Search for the cell housing the specified text and yield its (X, Y) center coordinate. 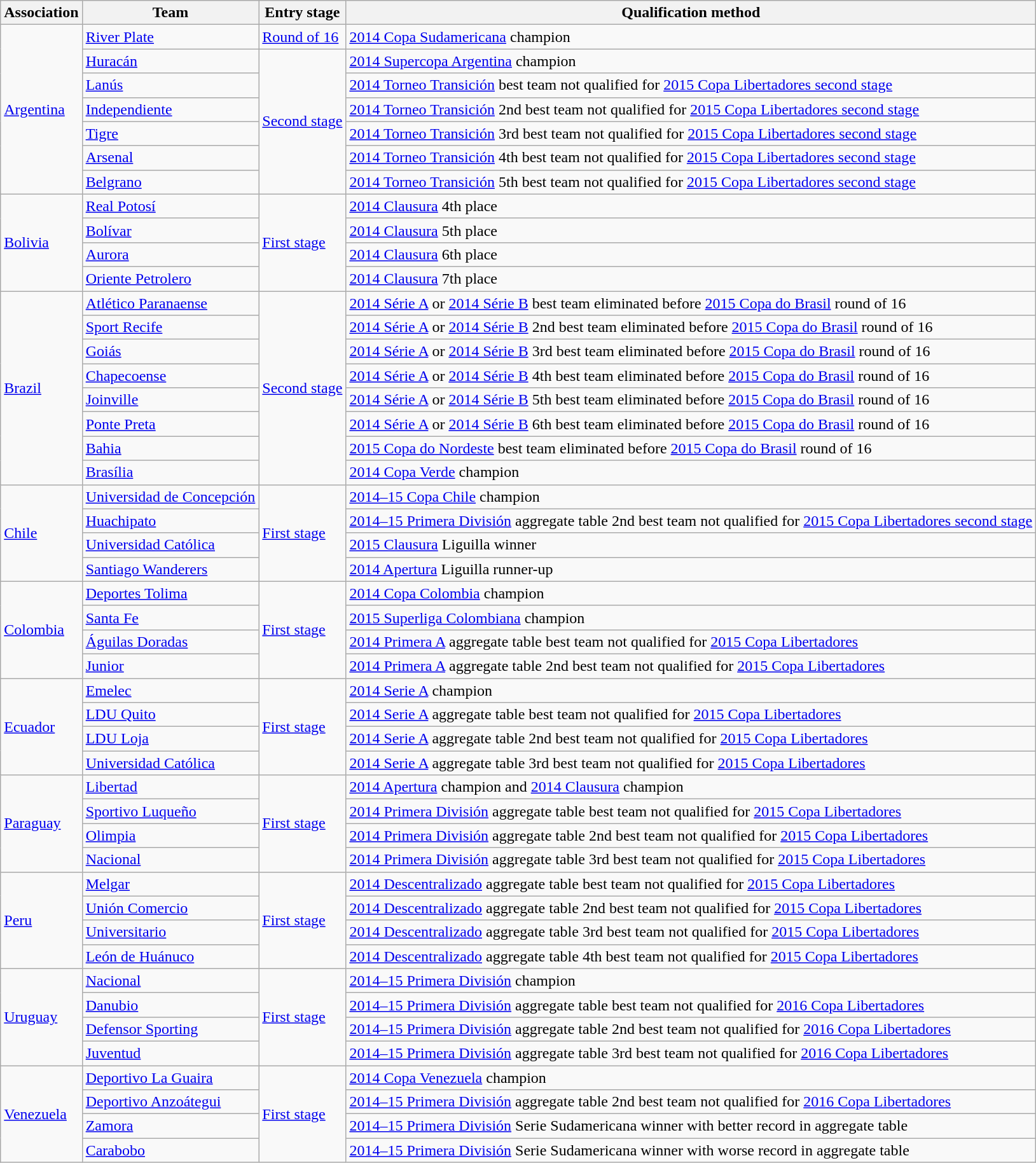
2014 Torneo Transición 5th best team not qualified for 2015 Copa Libertadores second stage (691, 182)
Emelec (170, 690)
Uruguay (41, 1017)
León de Huánuco (170, 956)
2014–15 Primera División Serie Sudamericana winner with better record in aggregate table (691, 1126)
Huracán (170, 61)
2014 Clausura 6th place (691, 254)
2014–15 Primera División Serie Sudamericana winner with worse record in aggregate table (691, 1150)
2014 Copa Colombia champion (691, 593)
Melgar (170, 884)
2014 Supercopa Argentina champion (691, 61)
2014 Descentralizado aggregate table 3rd best team not qualified for 2015 Copa Libertadores (691, 932)
Unión Comercio (170, 908)
2014 Torneo Transición 3rd best team not qualified for 2015 Copa Libertadores second stage (691, 134)
Aurora (170, 254)
Real Potosí (170, 206)
Chapecoense (170, 376)
Universitario (170, 932)
2014 Copa Venezuela champion (691, 1078)
2014 Descentralizado aggregate table best team not qualified for 2015 Copa Libertadores (691, 884)
Bahia (170, 448)
2014 Primera A aggregate table best team not qualified for 2015 Copa Libertadores (691, 642)
2014 Torneo Transición 4th best team not qualified for 2015 Copa Libertadores second stage (691, 158)
Association (41, 13)
Argentina (41, 109)
Oriente Petrolero (170, 279)
2014 Descentralizado aggregate table 4th best team not qualified for 2015 Copa Libertadores (691, 956)
2014–15 Primera División aggregate table 2nd best team not qualified for 2015 Copa Libertadores second stage (691, 521)
2014 Clausura 5th place (691, 230)
2014 Torneo Transición best team not qualified for 2015 Copa Libertadores second stage (691, 85)
Entry stage (303, 13)
2014 Clausura 4th place (691, 206)
LDU Loja (170, 739)
2014 Torneo Transición 2nd best team not qualified for 2015 Copa Libertadores second stage (691, 109)
Qualification method (691, 13)
Deportes Tolima (170, 593)
Huachipato (170, 521)
2014 Apertura Liguilla runner-up (691, 569)
2014 Apertura champion and 2014 Clausura champion (691, 787)
Independiente (170, 109)
2014 Série A or 2014 Série B 6th best team eliminated before 2015 Copa do Brasil round of 16 (691, 424)
Joinville (170, 400)
2014 Primera A aggregate table 2nd best team not qualified for 2015 Copa Libertadores (691, 666)
Bolivia (41, 242)
Danubio (170, 1005)
Lanús (170, 85)
2014 Série A or 2014 Série B 2nd best team eliminated before 2015 Copa do Brasil round of 16 (691, 327)
2015 Superliga Colombiana champion (691, 617)
2014 Série A or 2014 Série B 3rd best team eliminated before 2015 Copa do Brasil round of 16 (691, 352)
2014 Clausura 7th place (691, 279)
Brazil (41, 388)
2014 Copa Sudamericana champion (691, 37)
Venezuela (41, 1114)
2014 Primera División aggregate table 3rd best team not qualified for 2015 Copa Libertadores (691, 860)
Sportivo Luqueño (170, 811)
Santa Fe (170, 617)
Deportivo La Guaira (170, 1078)
Sport Recife (170, 327)
2014 Série A or 2014 Série B 4th best team eliminated before 2015 Copa do Brasil round of 16 (691, 376)
Ecuador (41, 726)
Libertad (170, 787)
2014 Primera División aggregate table 2nd best team not qualified for 2015 Copa Libertadores (691, 836)
Bolívar (170, 230)
Deportivo Anzoátegui (170, 1102)
Arsenal (170, 158)
LDU Quito (170, 715)
2014–15 Primera División champion (691, 981)
Universidad de Concepción (170, 497)
Team (170, 13)
Chile (41, 533)
2014–15 Primera División aggregate table best team not qualified for 2016 Copa Libertadores (691, 1005)
Junior (170, 666)
2014 Serie A aggregate table 3rd best team not qualified for 2015 Copa Libertadores (691, 763)
Goiás (170, 352)
Olimpia (170, 836)
2014 Primera División aggregate table best team not qualified for 2015 Copa Libertadores (691, 811)
2014 Série A or 2014 Série B best team eliminated before 2015 Copa do Brasil round of 16 (691, 303)
Paraguay (41, 823)
Ponte Preta (170, 424)
2014 Serie A champion (691, 690)
2015 Clausura Liguilla winner (691, 545)
Tigre (170, 134)
Defensor Sporting (170, 1029)
Carabobo (170, 1150)
Águilas Doradas (170, 642)
2014 Serie A aggregate table 2nd best team not qualified for 2015 Copa Libertadores (691, 739)
Zamora (170, 1126)
2015 Copa do Nordeste best team eliminated before 2015 Copa do Brasil round of 16 (691, 448)
2014 Descentralizado aggregate table 2nd best team not qualified for 2015 Copa Libertadores (691, 908)
2014–15 Primera División aggregate table 3rd best team not qualified for 2016 Copa Libertadores (691, 1053)
2014–15 Copa Chile champion (691, 497)
Peru (41, 920)
Belgrano (170, 182)
Colombia (41, 630)
Santiago Wanderers (170, 569)
Atlético Paranaense (170, 303)
Round of 16 (303, 37)
2014 Serie A aggregate table best team not qualified for 2015 Copa Libertadores (691, 715)
River Plate (170, 37)
2014 Série A or 2014 Série B 5th best team eliminated before 2015 Copa do Brasil round of 16 (691, 400)
2014 Copa Verde champion (691, 472)
Juventud (170, 1053)
Brasília (170, 472)
